Determine the [X, Y] coordinate at the center of the cell enclosing the given text.  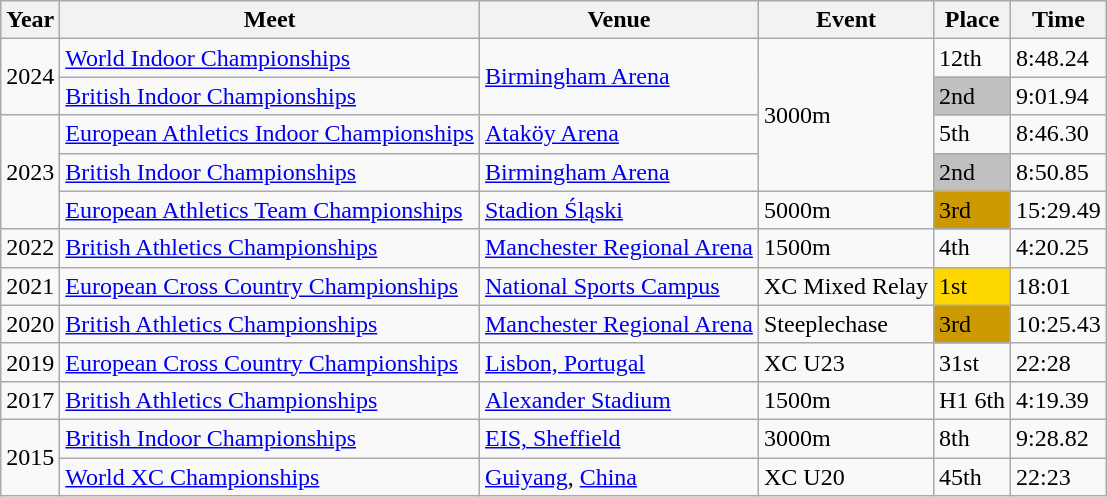
4:20.25 [1059, 248]
22:28 [1059, 362]
World Indoor Championships [270, 58]
2017 [30, 400]
1st [972, 286]
Venue [618, 20]
National Sports Campus [618, 286]
XC Mixed Relay [846, 286]
10:25.43 [1059, 324]
XC U23 [846, 362]
2024 [30, 77]
8:48.24 [1059, 58]
45th [972, 477]
2022 [30, 248]
9:01.94 [1059, 96]
Time [1059, 20]
8:50.85 [1059, 172]
European Athletics Indoor Championships [270, 134]
European Athletics Team Championships [270, 210]
2020 [30, 324]
Ataköy Arena [618, 134]
31st [972, 362]
Lisbon, Portugal [618, 362]
8:46.30 [1059, 134]
EIS, Sheffield [618, 438]
Meet [270, 20]
8th [972, 438]
2015 [30, 457]
9:28.82 [1059, 438]
2023 [30, 172]
2021 [30, 286]
Stadion Śląski [618, 210]
15:29.49 [1059, 210]
18:01 [1059, 286]
4th [972, 248]
22:23 [1059, 477]
Steeplechase [846, 324]
XC U20 [846, 477]
2019 [30, 362]
Guiyang, China [618, 477]
Alexander Stadium [618, 400]
5th [972, 134]
5000m [846, 210]
Year [30, 20]
Event [846, 20]
12th [972, 58]
World XC Championships [270, 477]
4:19.39 [1059, 400]
Place [972, 20]
H1 6th [972, 400]
